Provide the [X, Y] coordinate of the cell's center where the given text is located.  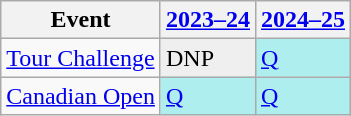
DNP [208, 58]
Canadian Open [81, 96]
2023–24 [208, 20]
Event [81, 20]
Tour Challenge [81, 58]
2024–25 [302, 20]
